Find where the given text appears and provide that cell's center as (x, y) coordinate. 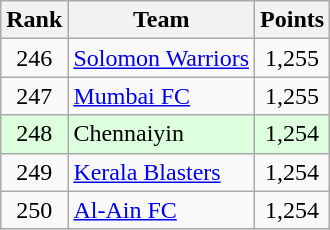
Chennaiyin (162, 134)
Rank (34, 20)
Team (162, 20)
Al-Ain FC (162, 210)
Mumbai FC (162, 96)
247 (34, 96)
250 (34, 210)
Solomon Warriors (162, 58)
Kerala Blasters (162, 172)
249 (34, 172)
246 (34, 58)
Points (292, 20)
248 (34, 134)
